Locate the cell with the specified text and output its (X, Y) center coordinate. 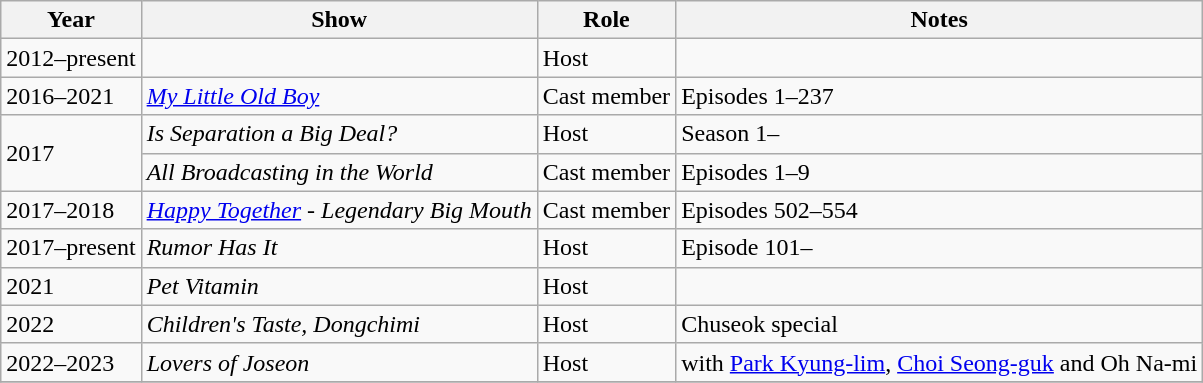
2012–present (71, 58)
Rumor Has It (339, 248)
Role (606, 20)
Chuseok special (940, 324)
2017 (71, 153)
2021 (71, 286)
Episodes 502–554 (940, 210)
2017–present (71, 248)
Pet Vitamin (339, 286)
All Broadcasting in the World (339, 172)
My Little Old Boy (339, 96)
Lovers of Joseon (339, 362)
Episodes 1–237 (940, 96)
Happy Together - Legendary Big Mouth (339, 210)
Year (71, 20)
with Park Kyung-lim, Choi Seong-guk and Oh Na-mi (940, 362)
Show (339, 20)
Children's Taste, Dongchimi (339, 324)
Notes (940, 20)
Is Separation a Big Deal? (339, 134)
2022 (71, 324)
2016–2021 (71, 96)
Episodes 1–9 (940, 172)
2017–2018 (71, 210)
2022–2023 (71, 362)
Episode 101– (940, 248)
Season 1– (940, 134)
